From the cell containing the given text, extract its center point as [x, y] coordinate. 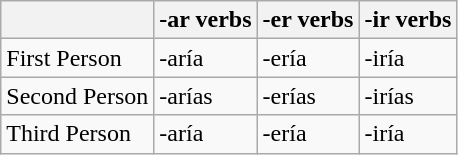
-er verbs [308, 20]
First Person [78, 58]
-ir verbs [408, 20]
-arías [206, 96]
Second Person [78, 96]
Third Person [78, 134]
-erías [308, 96]
-irías [408, 96]
-ar verbs [206, 20]
